Provide the (X, Y) coordinate of the cell's center where the given text is located.  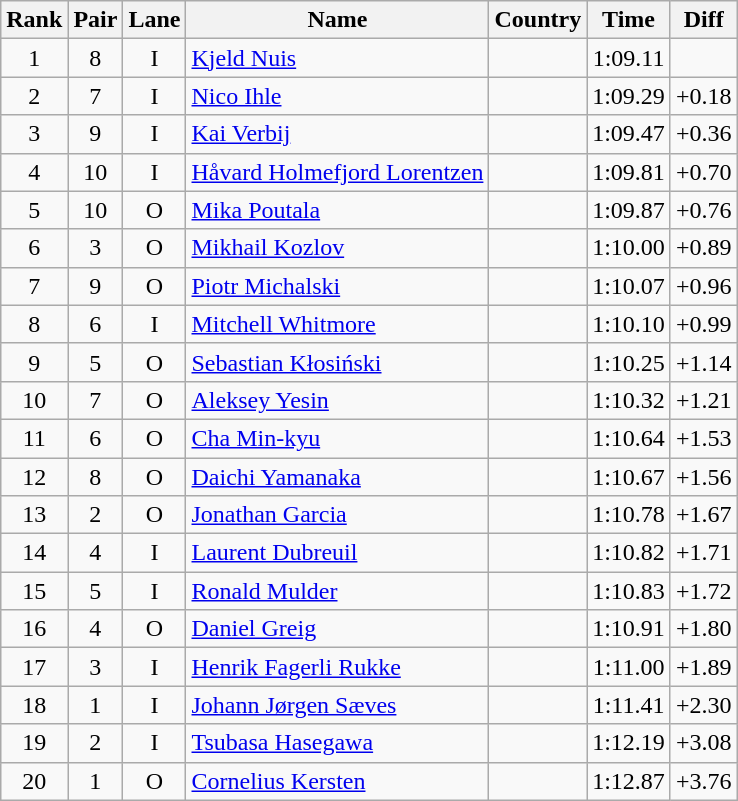
+0.76 (704, 210)
Jonathan Garcia (338, 515)
+0.18 (704, 96)
1:10.10 (629, 324)
+0.89 (704, 248)
Johann Jørgen Sæves (338, 705)
Nico Ihle (338, 96)
Mitchell Whitmore (338, 324)
1:10.91 (629, 629)
12 (34, 477)
1:10.82 (629, 553)
1:10.78 (629, 515)
16 (34, 629)
Kjeld Nuis (338, 58)
1:09.87 (629, 210)
Time (629, 20)
Kai Verbij (338, 134)
18 (34, 705)
Cornelius Kersten (338, 781)
Sebastian Kłosiński (338, 362)
+0.99 (704, 324)
1:10.83 (629, 591)
+1.89 (704, 667)
+1.71 (704, 553)
+0.36 (704, 134)
Laurent Dubreuil (338, 553)
Name (338, 20)
20 (34, 781)
Aleksey Yesin (338, 400)
Piotr Michalski (338, 286)
1:10.00 (629, 248)
Country (538, 20)
1:10.07 (629, 286)
Daichi Yamanaka (338, 477)
Henrik Fagerli Rukke (338, 667)
+1.21 (704, 400)
Cha Min-kyu (338, 438)
Ronald Mulder (338, 591)
1:10.25 (629, 362)
1:10.64 (629, 438)
1:10.32 (629, 400)
+1.14 (704, 362)
+1.72 (704, 591)
11 (34, 438)
1:12.87 (629, 781)
14 (34, 553)
+1.80 (704, 629)
+3.76 (704, 781)
+0.96 (704, 286)
15 (34, 591)
+1.56 (704, 477)
Mikhail Kozlov (338, 248)
+2.30 (704, 705)
1:10.67 (629, 477)
1:09.11 (629, 58)
Tsubasa Hasegawa (338, 743)
+3.08 (704, 743)
Håvard Holmefjord Lorentzen (338, 172)
Daniel Greig (338, 629)
Pair (96, 20)
1:09.29 (629, 96)
+0.70 (704, 172)
+1.67 (704, 515)
Lane (154, 20)
1:11.00 (629, 667)
13 (34, 515)
1:11.41 (629, 705)
1:09.47 (629, 134)
1:09.81 (629, 172)
1:12.19 (629, 743)
Diff (704, 20)
+1.53 (704, 438)
17 (34, 667)
Rank (34, 20)
Mika Poutala (338, 210)
19 (34, 743)
